Extract the (x, y) coordinate from the center of the cell holding the provided text.  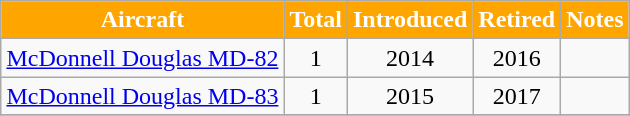
2016 (517, 58)
Notes (595, 20)
2017 (517, 96)
Aircraft (142, 20)
2014 (410, 58)
2015 (410, 96)
Total (316, 20)
Retired (517, 20)
Introduced (410, 20)
McDonnell Douglas MD-82 (142, 58)
McDonnell Douglas MD-83 (142, 96)
